Identify which cell holds the provided text, then report its (X, Y) central coordinate. 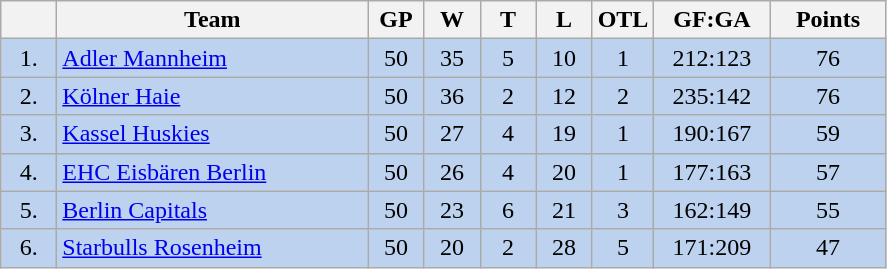
19 (564, 134)
235:142 (712, 96)
57 (828, 172)
190:167 (712, 134)
35 (452, 58)
59 (828, 134)
GF:GA (712, 20)
3. (29, 134)
2. (29, 96)
Points (828, 20)
GP (396, 20)
177:163 (712, 172)
55 (828, 210)
Team (212, 20)
Kölner Haie (212, 96)
Adler Mannheim (212, 58)
36 (452, 96)
47 (828, 248)
6. (29, 248)
26 (452, 172)
Kassel Huskies (212, 134)
171:209 (712, 248)
10 (564, 58)
3 (623, 210)
W (452, 20)
212:123 (712, 58)
L (564, 20)
23 (452, 210)
12 (564, 96)
162:149 (712, 210)
Berlin Capitals (212, 210)
28 (564, 248)
T (508, 20)
21 (564, 210)
6 (508, 210)
4. (29, 172)
5. (29, 210)
27 (452, 134)
1. (29, 58)
Starbulls Rosenheim (212, 248)
OTL (623, 20)
EHC Eisbären Berlin (212, 172)
